From the cell containing the given text, extract its center point as (x, y) coordinate. 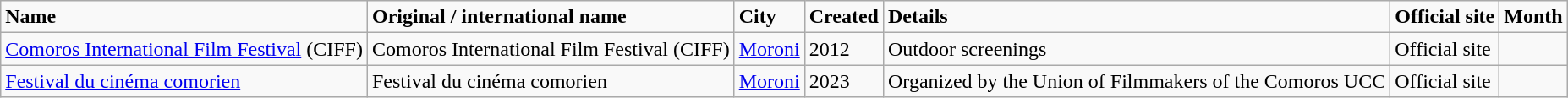
Created (844, 17)
City (770, 17)
2012 (844, 49)
Name (184, 17)
Month (1533, 17)
Original / international name (551, 17)
2023 (844, 81)
Organized by the Union of Filmmakers of the Comoros UCC (1137, 81)
Details (1137, 17)
Outdoor screenings (1137, 49)
